Output the (x, y) coordinate of the center of the cell containing the given text.  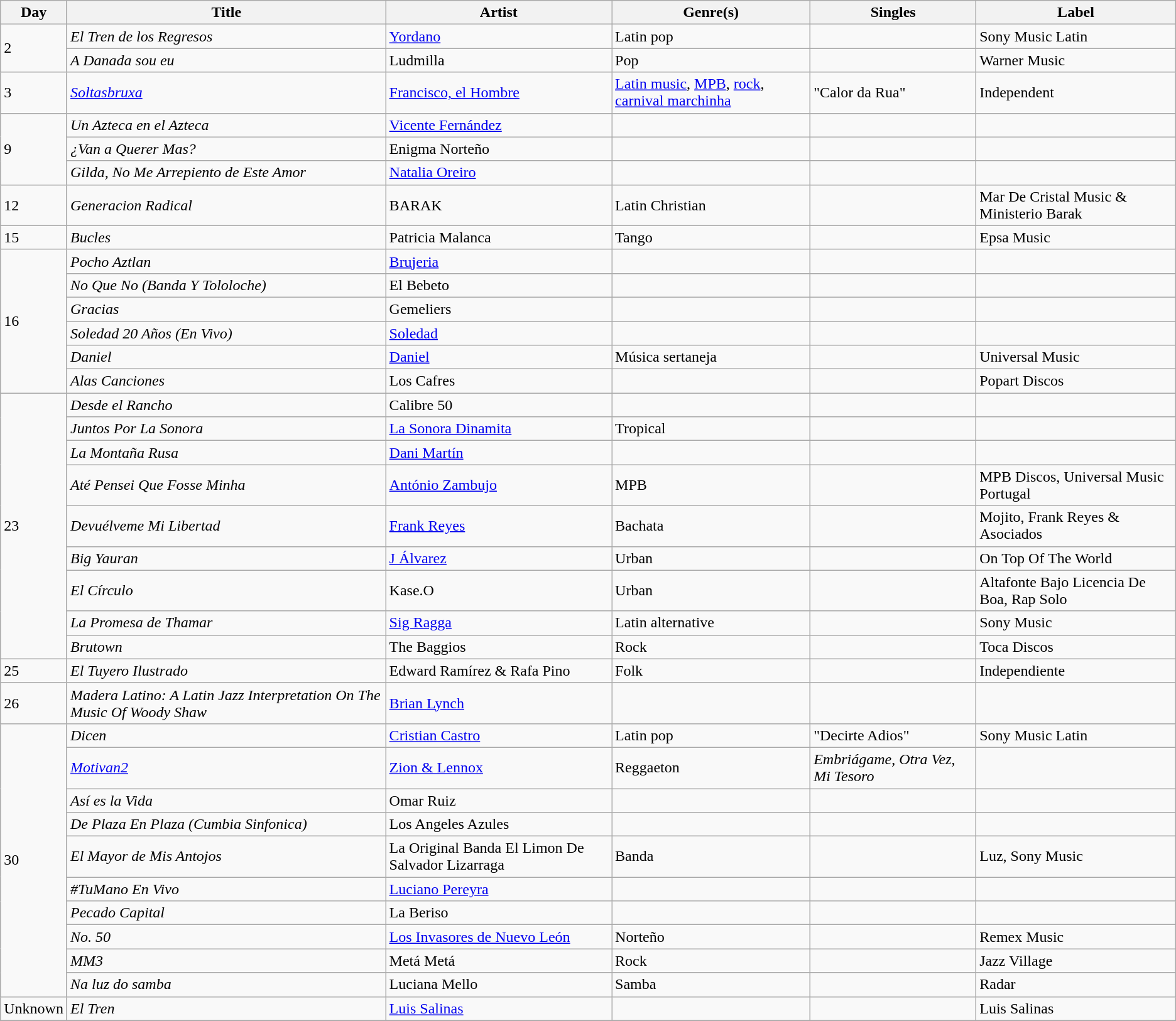
La Montaña Rusa (226, 453)
"Decirte Adios" (893, 735)
La Promesa de Thamar (226, 623)
Day (34, 13)
Epsa Music (1076, 237)
Los Cafres (499, 381)
Toca Discos (1076, 647)
26 (34, 703)
Bachata (711, 526)
Motivan2 (226, 767)
Mar De Cristal Music & Ministerio Barak (1076, 205)
Edward Ramírez & Rafa Pino (499, 671)
Banda (711, 856)
Samba (711, 985)
La Sonora Dinamita (499, 429)
Artist (499, 13)
No Que No (Banda Y Tololoche) (226, 285)
Música sertaneja (711, 357)
3 (34, 93)
2 (34, 48)
Brian Lynch (499, 703)
Mojito, Frank Reyes & Asociados (1076, 526)
Big Yauran (226, 558)
¿Van a Querer Mas? (226, 149)
Generacion Radical (226, 205)
De Plaza En Plaza (Cumbia Sinfonica) (226, 824)
Altafonte Bajo Licencia De Boa, Rap Solo (1076, 590)
Yordano (499, 36)
La Beriso (499, 913)
#TuMano En Vivo (226, 889)
Genre(s) (711, 13)
Independent (1076, 93)
Brujeria (499, 261)
Tango (711, 237)
Soledad 20 Años (En Vivo) (226, 333)
Gracias (226, 309)
Latin music, MPB, rock, carnival marchinha (711, 93)
Pocho Aztlan (226, 261)
El Mayor de Mis Antojos (226, 856)
Kase.O (499, 590)
Folk (711, 671)
Independiente (1076, 671)
Jazz Village (1076, 961)
Vicente Fernández (499, 125)
Label (1076, 13)
J Álvarez (499, 558)
Frank Reyes (499, 526)
El Tren (226, 1008)
Natalia Oreiro (499, 173)
Até Pensei Que Fosse Minha (226, 485)
Embriágame, Otra Vez, Mi Tesoro (893, 767)
Metá Metá (499, 961)
Alas Canciones (226, 381)
Radar (1076, 985)
15 (34, 237)
Na luz do samba (226, 985)
Devuélveme Mi Libertad (226, 526)
Gilda, No Me Arrepiento de Este Amor (226, 173)
El Tuyero Ilustrado (226, 671)
Sig Ragga (499, 623)
"Calor da Rua" (893, 93)
Zion & Lennox (499, 767)
On Top Of The World (1076, 558)
El Bebeto (499, 285)
A Danada sou eu (226, 60)
Luz, Sony Music (1076, 856)
Pecado Capital (226, 913)
Calibre 50 (499, 405)
La Original Banda El Limon De Salvador Lizarraga (499, 856)
MM3 (226, 961)
12 (34, 205)
Popart Discos (1076, 381)
Patricia Malanca (499, 237)
23 (34, 526)
Unknown (34, 1008)
Dicen (226, 735)
Pop (711, 60)
Gemeliers (499, 309)
Los Invasores de Nuevo León (499, 937)
Latin Christian (711, 205)
MPB (711, 485)
Así es la Vida (226, 801)
Tropical (711, 429)
Soledad (499, 333)
Latin alternative (711, 623)
António Zambujo (499, 485)
Un Azteca en el Azteca (226, 125)
Brutown (226, 647)
Soltasbruxa (226, 93)
Reggaeton (711, 767)
BARAK (499, 205)
Remex Music (1076, 937)
30 (34, 860)
Dani Martín (499, 453)
Warner Music (1076, 60)
Universal Music (1076, 357)
Madera Latino: A Latin Jazz Interpretation On The Music Of Woody Shaw (226, 703)
Francisco, el Hombre (499, 93)
Enigma Norteño (499, 149)
Desde el Rancho (226, 405)
The Baggios (499, 647)
Cristian Castro (499, 735)
Luciana Mello (499, 985)
Sony Music (1076, 623)
El Círculo (226, 590)
Title (226, 13)
25 (34, 671)
Bucles (226, 237)
16 (34, 321)
Juntos Por La Sonora (226, 429)
Norteño (711, 937)
9 (34, 149)
Ludmilla (499, 60)
MPB Discos, Universal Music Portugal (1076, 485)
Los Angeles Azules (499, 824)
No. 50 (226, 937)
Luciano Pereyra (499, 889)
El Tren de los Regresos (226, 36)
Singles (893, 13)
Omar Ruiz (499, 801)
